Search for the cell housing the specified text and yield its [X, Y] center coordinate. 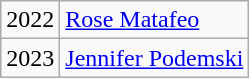
2022 [30, 20]
Jennifer Podemski [154, 58]
2023 [30, 58]
Rose Matafeo [154, 20]
